Scan for the cell matching the given text and deliver its [x, y] coordinate at center. 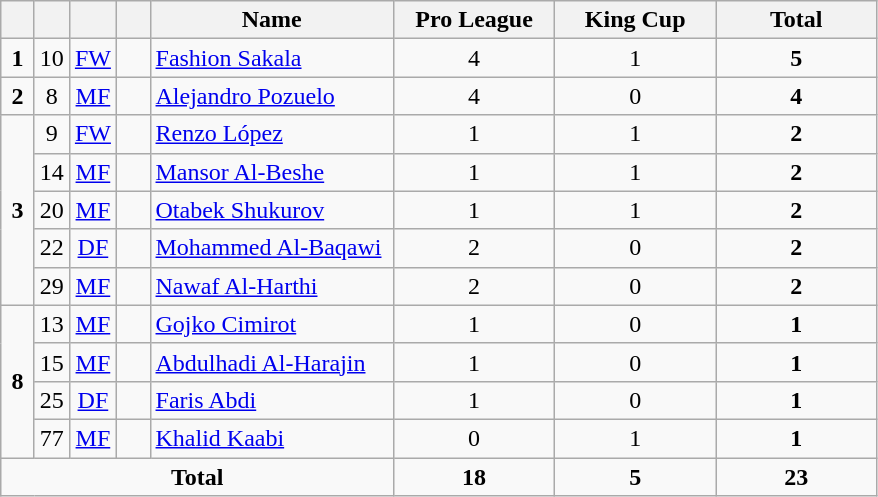
Abdulhadi Al-Harajin [272, 362]
25 [52, 400]
Mohammed Al-Baqawi [272, 248]
14 [52, 172]
23 [796, 477]
20 [52, 210]
15 [52, 362]
Renzo López [272, 134]
29 [52, 286]
Pro League [474, 20]
Fashion Sakala [272, 58]
18 [474, 477]
77 [52, 438]
Alejandro Pozuelo [272, 96]
22 [52, 248]
Name [272, 20]
Gojko Cimirot [272, 324]
Khalid Kaabi [272, 438]
3 [18, 210]
9 [52, 134]
Otabek Shukurov [272, 210]
13 [52, 324]
Mansor Al-Beshe [272, 172]
King Cup [636, 20]
10 [52, 58]
Nawaf Al-Harthi [272, 286]
Faris Abdi [272, 400]
